Pinpoint the cell where the given text exists, returning its (x, y) midpoint coordinate. 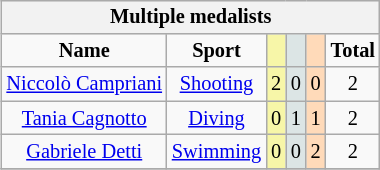
Shooting (216, 84)
Multiple medalists (191, 17)
Niccolò Campriani (84, 84)
Tania Cagnotto (84, 118)
Swimming (216, 152)
Diving (216, 118)
Name (84, 51)
Sport (216, 51)
Total (353, 51)
Gabriele Detti (84, 152)
